Search for the cell housing the specified text and yield its [X, Y] center coordinate. 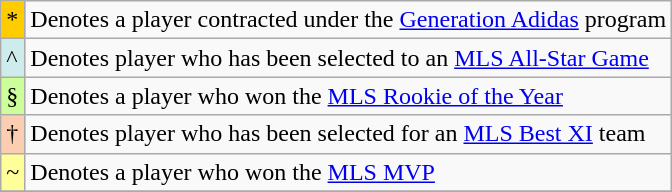
^ [13, 58]
Denotes player who has been selected to an MLS All-Star Game [348, 58]
Denotes a player contracted under the Generation Adidas program [348, 20]
† [13, 134]
Denotes player who has been selected for an MLS Best XI team [348, 134]
§ [13, 96]
* [13, 20]
Denotes a player who won the MLS Rookie of the Year [348, 96]
Denotes a player who won the MLS MVP [348, 172]
~ [13, 172]
